Search for the cell housing the specified text and yield its [X, Y] center coordinate. 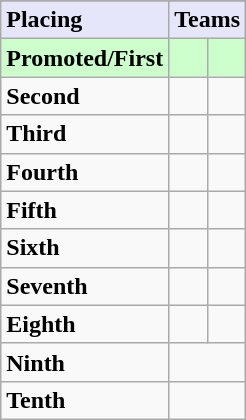
Eighth [85, 324]
Fourth [85, 172]
Teams [208, 20]
Fifth [85, 210]
Placing [85, 20]
Tenth [85, 400]
Third [85, 134]
Seventh [85, 286]
Second [85, 96]
Sixth [85, 248]
Ninth [85, 362]
Promoted/First [85, 58]
